Identify which cell holds the provided text, then report its (x, y) central coordinate. 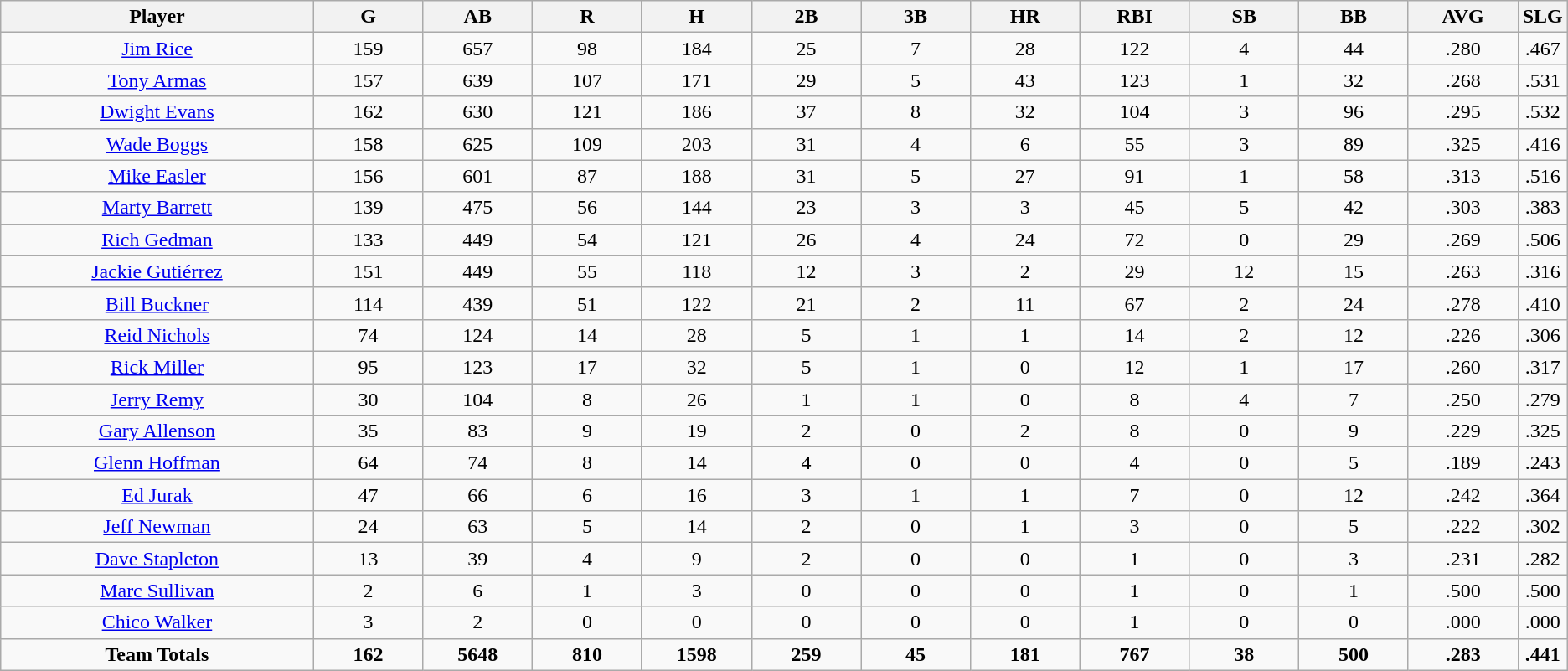
.280 (1462, 49)
27 (1025, 176)
.226 (1462, 335)
181 (1025, 654)
.283 (1462, 654)
186 (697, 112)
43 (1025, 80)
Mike Easler (157, 176)
156 (369, 176)
.467 (1543, 49)
AB (477, 17)
98 (588, 49)
16 (697, 495)
.410 (1543, 303)
Jerry Remy (157, 400)
Jim Rice (157, 49)
.532 (1543, 112)
35 (369, 431)
203 (697, 144)
.243 (1543, 463)
639 (477, 80)
23 (806, 208)
Jeff Newman (157, 527)
91 (1134, 176)
171 (697, 80)
95 (369, 367)
.506 (1543, 240)
Wade Boggs (157, 144)
.231 (1462, 559)
118 (697, 271)
158 (369, 144)
.316 (1543, 271)
Gary Allenson (157, 431)
89 (1354, 144)
.189 (1462, 463)
13 (369, 559)
630 (477, 112)
Glenn Hoffman (157, 463)
Rick Miller (157, 367)
11 (1025, 303)
63 (477, 527)
42 (1354, 208)
124 (477, 335)
159 (369, 49)
Team Totals (157, 654)
439 (477, 303)
.282 (1543, 559)
1598 (697, 654)
.242 (1462, 495)
259 (806, 654)
475 (477, 208)
Marc Sullivan (157, 591)
Rich Gedman (157, 240)
.317 (1543, 367)
.250 (1462, 400)
83 (477, 431)
47 (369, 495)
.383 (1543, 208)
.441 (1543, 654)
157 (369, 80)
G (369, 17)
.516 (1543, 176)
87 (588, 176)
15 (1354, 271)
.531 (1543, 80)
188 (697, 176)
5648 (477, 654)
.268 (1462, 80)
Jackie Gutiérrez (157, 271)
54 (588, 240)
.279 (1543, 400)
.416 (1543, 144)
657 (477, 49)
19 (697, 431)
37 (806, 112)
Bill Buckner (157, 303)
.263 (1462, 271)
144 (697, 208)
601 (477, 176)
.260 (1462, 367)
810 (588, 654)
RBI (1134, 17)
.278 (1462, 303)
72 (1134, 240)
.313 (1462, 176)
.306 (1543, 335)
Dave Stapleton (157, 559)
SB (1245, 17)
625 (477, 144)
R (588, 17)
Marty Barrett (157, 208)
Dwight Evans (157, 112)
109 (588, 144)
184 (697, 49)
Tony Armas (157, 80)
39 (477, 559)
H (697, 17)
.229 (1462, 431)
151 (369, 271)
.303 (1462, 208)
44 (1354, 49)
139 (369, 208)
SLG (1543, 17)
BB (1354, 17)
AVG (1462, 17)
767 (1134, 654)
3B (916, 17)
.295 (1462, 112)
96 (1354, 112)
.364 (1543, 495)
Ed Jurak (157, 495)
25 (806, 49)
30 (369, 400)
2B (806, 17)
.269 (1462, 240)
51 (588, 303)
67 (1134, 303)
133 (369, 240)
Reid Nichols (157, 335)
114 (369, 303)
Chico Walker (157, 622)
HR (1025, 17)
.222 (1462, 527)
56 (588, 208)
107 (588, 80)
Player (157, 17)
500 (1354, 654)
66 (477, 495)
38 (1245, 654)
.302 (1543, 527)
21 (806, 303)
58 (1354, 176)
64 (369, 463)
